Output the (x, y) coordinate of the center of the cell containing the given text.  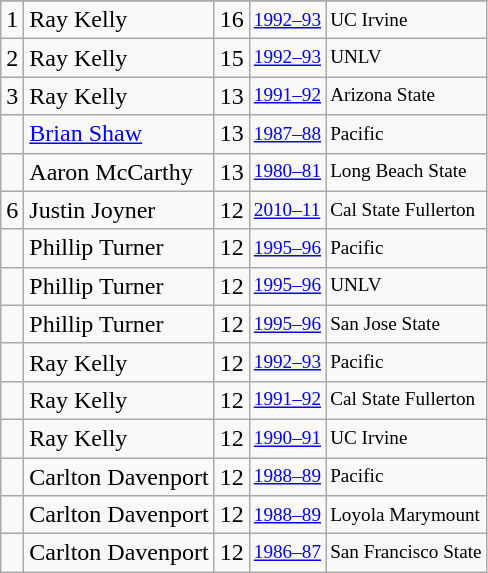
San Francisco State (406, 553)
1980–81 (287, 172)
16 (232, 20)
1 (12, 20)
6 (12, 210)
Long Beach State (406, 172)
1990–91 (287, 438)
Aaron McCarthy (119, 172)
3 (12, 96)
15 (232, 58)
1986–87 (287, 553)
Loyola Marymount (406, 515)
Justin Joyner (119, 210)
1987–88 (287, 134)
Arizona State (406, 96)
2010–11 (287, 210)
Brian Shaw (119, 134)
San Jose State (406, 324)
2 (12, 58)
